From the cell containing the given text, extract its center point as (X, Y) coordinate. 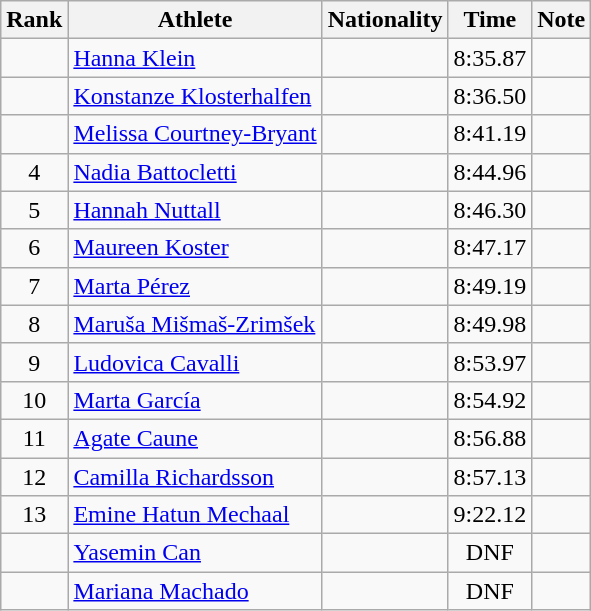
Athlete (195, 20)
7 (34, 286)
Mariana Machado (195, 591)
5 (34, 210)
12 (34, 477)
Marta Pérez (195, 286)
Maureen Koster (195, 248)
Marta García (195, 400)
8:56.88 (490, 438)
Nadia Battocletti (195, 172)
Time (490, 20)
Note (562, 20)
8:49.19 (490, 286)
8:49.98 (490, 324)
Hannah Nuttall (195, 210)
8:36.50 (490, 96)
Yasemin Can (195, 553)
8 (34, 324)
10 (34, 400)
8:44.96 (490, 172)
Emine Hatun Mechaal (195, 515)
Hanna Klein (195, 58)
8:57.13 (490, 477)
Ludovica Cavalli (195, 362)
13 (34, 515)
8:54.92 (490, 400)
8:41.19 (490, 134)
6 (34, 248)
9 (34, 362)
Rank (34, 20)
8:53.97 (490, 362)
4 (34, 172)
8:46.30 (490, 210)
Konstanze Klosterhalfen (195, 96)
9:22.12 (490, 515)
Melissa Courtney-Bryant (195, 134)
Agate Caune (195, 438)
8:47.17 (490, 248)
Maruša Mišmaš-Zrimšek (195, 324)
11 (34, 438)
Camilla Richardsson (195, 477)
8:35.87 (490, 58)
Nationality (385, 20)
